Detect which cell encompasses the target text, then output its [x, y] center coordinate. 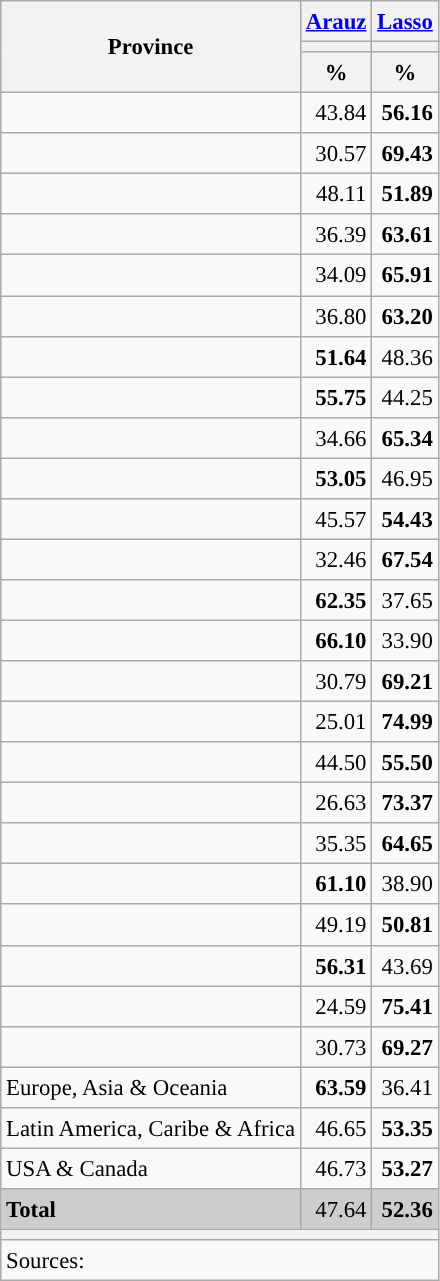
73.37 [405, 804]
30.73 [336, 1046]
51.89 [405, 194]
65.91 [405, 276]
46.73 [336, 1168]
45.57 [336, 520]
63.20 [405, 316]
30.57 [336, 154]
52.36 [405, 1210]
25.01 [336, 722]
30.79 [336, 682]
48.11 [336, 194]
55.50 [405, 762]
63.59 [336, 1088]
66.10 [336, 640]
32.46 [336, 560]
Arauz [336, 22]
67.54 [405, 560]
53.05 [336, 478]
54.43 [405, 520]
Sources: [220, 1260]
69.43 [405, 154]
34.09 [336, 276]
53.27 [405, 1168]
48.36 [405, 356]
24.59 [336, 1006]
34.66 [336, 438]
43.69 [405, 966]
64.65 [405, 844]
75.41 [405, 1006]
43.84 [336, 114]
46.95 [405, 478]
Total [151, 1210]
44.25 [405, 398]
36.41 [405, 1088]
Lasso [405, 22]
36.39 [336, 234]
35.35 [336, 844]
Province [151, 47]
Latin America, Caribe & Africa [151, 1128]
62.35 [336, 600]
38.90 [405, 884]
61.10 [336, 884]
50.81 [405, 926]
53.35 [405, 1128]
44.50 [336, 762]
33.90 [405, 640]
49.19 [336, 926]
51.64 [336, 356]
46.65 [336, 1128]
36.80 [336, 316]
47.64 [336, 1210]
65.34 [405, 438]
56.16 [405, 114]
69.27 [405, 1046]
USA & Canada [151, 1168]
69.21 [405, 682]
Europe, Asia & Oceania [151, 1088]
55.75 [336, 398]
26.63 [336, 804]
74.99 [405, 722]
63.61 [405, 234]
56.31 [336, 966]
37.65 [405, 600]
